Identify which cell holds the provided text, then report its (X, Y) central coordinate. 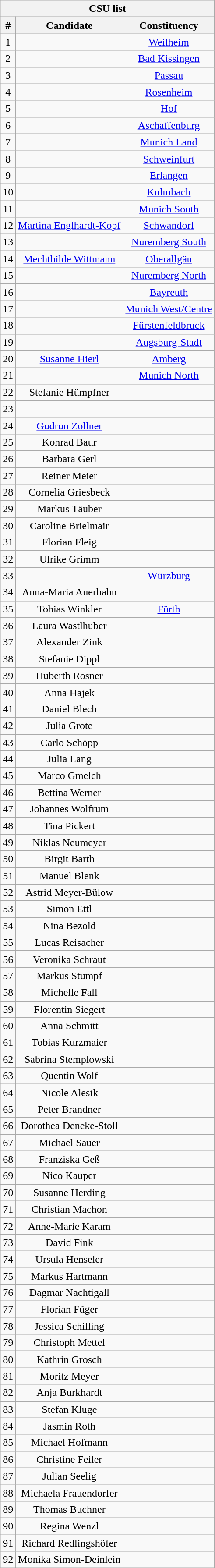
Dagmar Nachtigall (69, 1293)
Schwandorf (169, 226)
Fürth (169, 609)
73 (8, 1242)
8 (8, 159)
43 (8, 743)
Bayreuth (169, 292)
34 (8, 592)
Markus Stumpf (69, 976)
40 (8, 692)
Julian Seelig (69, 1476)
Nico Kauper (69, 1176)
Anna-Maria Auerhahn (69, 592)
Christine Feiler (69, 1459)
2 (8, 59)
91 (8, 1543)
Hof (169, 109)
Ulrike Grimm (69, 559)
69 (8, 1176)
50 (8, 859)
Susanne Hierl (69, 359)
46 (8, 793)
Weilheim (169, 42)
12 (8, 226)
Konrad Baur (69, 442)
Candidate (69, 25)
Reiner Meier (69, 475)
Susanne Herding (69, 1193)
31 (8, 542)
Quentin Wolf (69, 1076)
25 (8, 442)
Munich Land (169, 142)
Bad Kissingen (169, 59)
Gudrun Zollner (69, 425)
92 (8, 1560)
11 (8, 209)
61 (8, 1043)
35 (8, 609)
27 (8, 475)
Munich South (169, 209)
66 (8, 1126)
22 (8, 392)
87 (8, 1476)
60 (8, 1026)
Tina Pickert (69, 826)
47 (8, 809)
Franziska Geß (69, 1159)
Anne-Marie Karam (69, 1226)
Veronika Schraut (69, 959)
Nuremberg North (169, 276)
Moritz Meyer (69, 1376)
68 (8, 1159)
Jessica Schilling (69, 1326)
37 (8, 642)
CSU list (108, 9)
Julia Lang (69, 759)
38 (8, 659)
58 (8, 992)
Stefanie Dippl (69, 659)
Mechthilde Wittmann (69, 259)
20 (8, 359)
59 (8, 1009)
Niklas Neumeyer (69, 842)
Lucas Reisacher (69, 942)
81 (8, 1376)
70 (8, 1193)
36 (8, 626)
77 (8, 1310)
48 (8, 826)
Tobias Winkler (69, 609)
Passau (169, 75)
49 (8, 842)
7 (8, 142)
Kulmbach (169, 192)
Anna Hajek (69, 692)
57 (8, 976)
Schweinfurt (169, 159)
Michael Hofmann (69, 1443)
Julia Grote (69, 726)
74 (8, 1259)
Johannes Wolfrum (69, 809)
Jasmin Roth (69, 1426)
78 (8, 1326)
David Fink (69, 1242)
Florian Fleig (69, 542)
Stefan Kluge (69, 1409)
Monika Simon-Deinlein (69, 1560)
Michelle Fall (69, 992)
32 (8, 559)
Ursula Henseler (69, 1259)
Erlangen (169, 175)
Constituency (169, 25)
Kathrin Grosch (69, 1359)
Rosenheim (169, 92)
65 (8, 1109)
Nina Bezold (69, 926)
14 (8, 259)
17 (8, 309)
28 (8, 492)
71 (8, 1209)
21 (8, 375)
Carlo Schöpp (69, 743)
Bettina Werner (69, 793)
Barbara Gerl (69, 459)
83 (8, 1409)
Manuel Blenk (69, 876)
Marco Gmelch (69, 776)
30 (8, 526)
85 (8, 1443)
67 (8, 1143)
Christoph Mettel (69, 1343)
33 (8, 576)
82 (8, 1393)
Huberth Rosner (69, 676)
76 (8, 1293)
55 (8, 942)
79 (8, 1343)
88 (8, 1493)
44 (8, 759)
Anja Burkhardt (69, 1393)
72 (8, 1226)
Munich North (169, 375)
Martina Englhardt-Kopf (69, 226)
18 (8, 326)
Florian Füger (69, 1310)
1 (8, 42)
29 (8, 509)
Alexander Zink (69, 642)
Stefanie Hümpfner (69, 392)
90 (8, 1526)
Richard Redlingshöfer (69, 1543)
Peter Brandner (69, 1109)
42 (8, 726)
Birgit Barth (69, 859)
39 (8, 676)
63 (8, 1076)
16 (8, 292)
26 (8, 459)
52 (8, 892)
Dorothea Deneke-Stoll (69, 1126)
51 (8, 876)
5 (8, 109)
Augsburg-Stadt (169, 342)
Aschaffenburg (169, 125)
62 (8, 1059)
75 (8, 1276)
Cornelia Griesbeck (69, 492)
Fürstenfeldbruck (169, 326)
86 (8, 1459)
Caroline Brielmair (69, 526)
Würzburg (169, 576)
Thomas Buchner (69, 1509)
19 (8, 342)
41 (8, 709)
Amberg (169, 359)
Astrid Meyer-Bülow (69, 892)
Daniel Blech (69, 709)
Markus Hartmann (69, 1276)
Tobias Kurzmaier (69, 1043)
Michaela Frauendorfer (69, 1493)
Markus Täuber (69, 509)
6 (8, 125)
84 (8, 1426)
Nicole Alesik (69, 1093)
45 (8, 776)
Florentin Siegert (69, 1009)
Anna Schmitt (69, 1026)
Christian Machon (69, 1209)
Michael Sauer (69, 1143)
89 (8, 1509)
54 (8, 926)
10 (8, 192)
Nuremberg South (169, 242)
56 (8, 959)
Sabrina Stemplowski (69, 1059)
23 (8, 409)
Munich West/Centre (169, 309)
53 (8, 909)
# (8, 25)
Regina Wenzl (69, 1526)
3 (8, 75)
9 (8, 175)
80 (8, 1359)
Simon Ettl (69, 909)
24 (8, 425)
Laura Wastlhuber (69, 626)
13 (8, 242)
64 (8, 1093)
4 (8, 92)
15 (8, 276)
Oberallgäu (169, 259)
